Determine the [X, Y] coordinate at the center of the cell enclosing the given text.  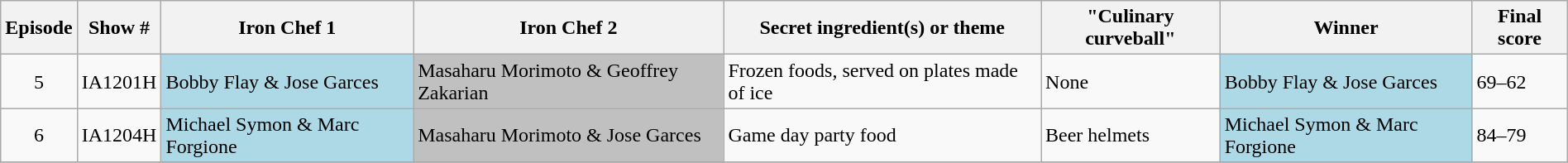
Masaharu Morimoto & Geoffrey Zakarian [569, 81]
Masaharu Morimoto & Jose Garces [569, 136]
5 [39, 81]
IA1201H [119, 81]
IA1204H [119, 136]
None [1131, 81]
Iron Chef 2 [569, 28]
Beer helmets [1131, 136]
Show # [119, 28]
Game day party food [882, 136]
84–79 [1520, 136]
Episode [39, 28]
Iron Chef 1 [288, 28]
69–62 [1520, 81]
"Culinary curveball" [1131, 28]
Secret ingredient(s) or theme [882, 28]
Final score [1520, 28]
Winner [1346, 28]
Frozen foods, served on plates made of ice [882, 81]
6 [39, 136]
